Detect which cell encompasses the target text, then output its [X, Y] center coordinate. 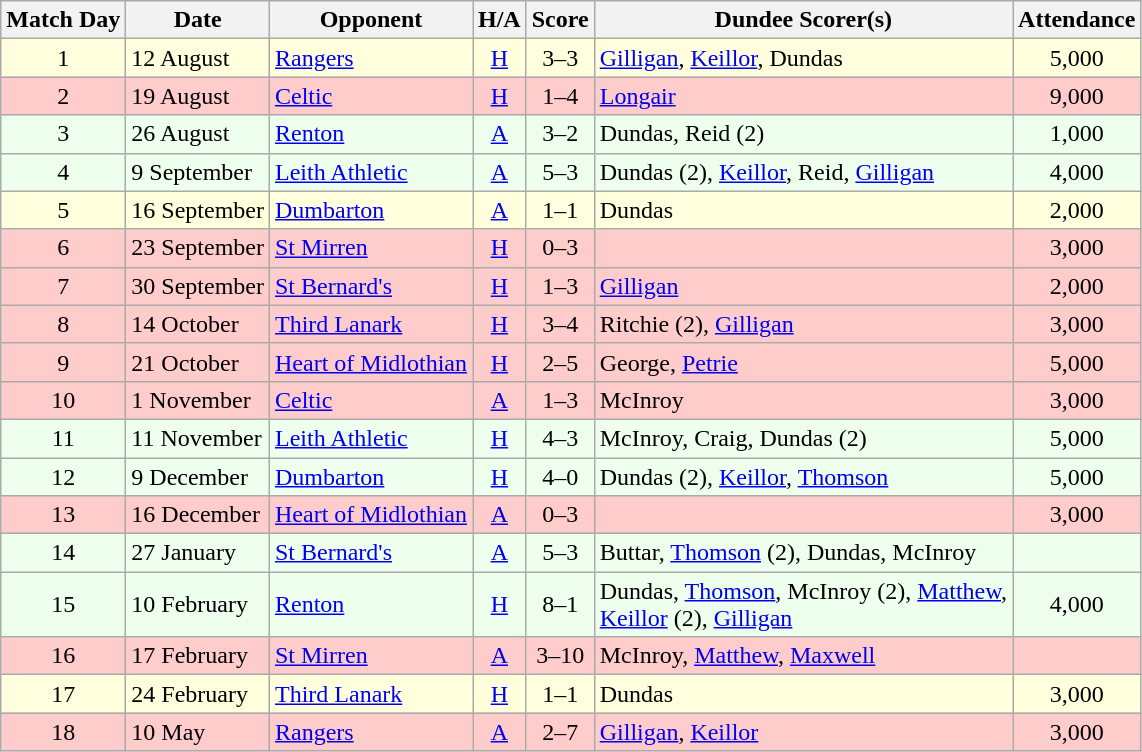
George, Petrie [803, 362]
Score [560, 20]
24 February [198, 694]
30 September [198, 286]
4 [64, 172]
17 February [198, 656]
2–5 [560, 362]
9 [64, 362]
12 [64, 477]
14 [64, 553]
Dundas, Thomson, McInroy (2), Matthew,Keillor (2), Gilligan [803, 604]
1–4 [560, 96]
17 [64, 694]
9 September [198, 172]
27 January [198, 553]
3–3 [560, 58]
10 May [198, 732]
6 [64, 248]
Dundee Scorer(s) [803, 20]
10 February [198, 604]
8 [64, 324]
1 [64, 58]
Dundas, Reid (2) [803, 134]
3–4 [560, 324]
1 November [198, 400]
19 August [198, 96]
4–3 [560, 438]
McInroy, Craig, Dundas (2) [803, 438]
7 [64, 286]
Attendance [1077, 20]
Gilligan, Keillor [803, 732]
Dundas (2), Keillor, Reid, Gilligan [803, 172]
Ritchie (2), Gilligan [803, 324]
3–10 [560, 656]
26 August [198, 134]
Date [198, 20]
14 October [198, 324]
4–0 [560, 477]
16 December [198, 515]
11 [64, 438]
23 September [198, 248]
15 [64, 604]
McInroy [803, 400]
McInroy, Matthew, Maxwell [803, 656]
9 December [198, 477]
8–1 [560, 604]
Opponent [370, 20]
2 [64, 96]
Dundas (2), Keillor, Thomson [803, 477]
12 August [198, 58]
21 October [198, 362]
13 [64, 515]
16 [64, 656]
9,000 [1077, 96]
11 November [198, 438]
Gilligan, Keillor, Dundas [803, 58]
1,000 [1077, 134]
Longair [803, 96]
H/A [499, 20]
Gilligan [803, 286]
Buttar, Thomson (2), Dundas, McInroy [803, 553]
3 [64, 134]
16 September [198, 210]
18 [64, 732]
Match Day [64, 20]
5 [64, 210]
3–2 [560, 134]
10 [64, 400]
2–7 [560, 732]
